Scan for the cell matching the given text and deliver its (X, Y) coordinate at center. 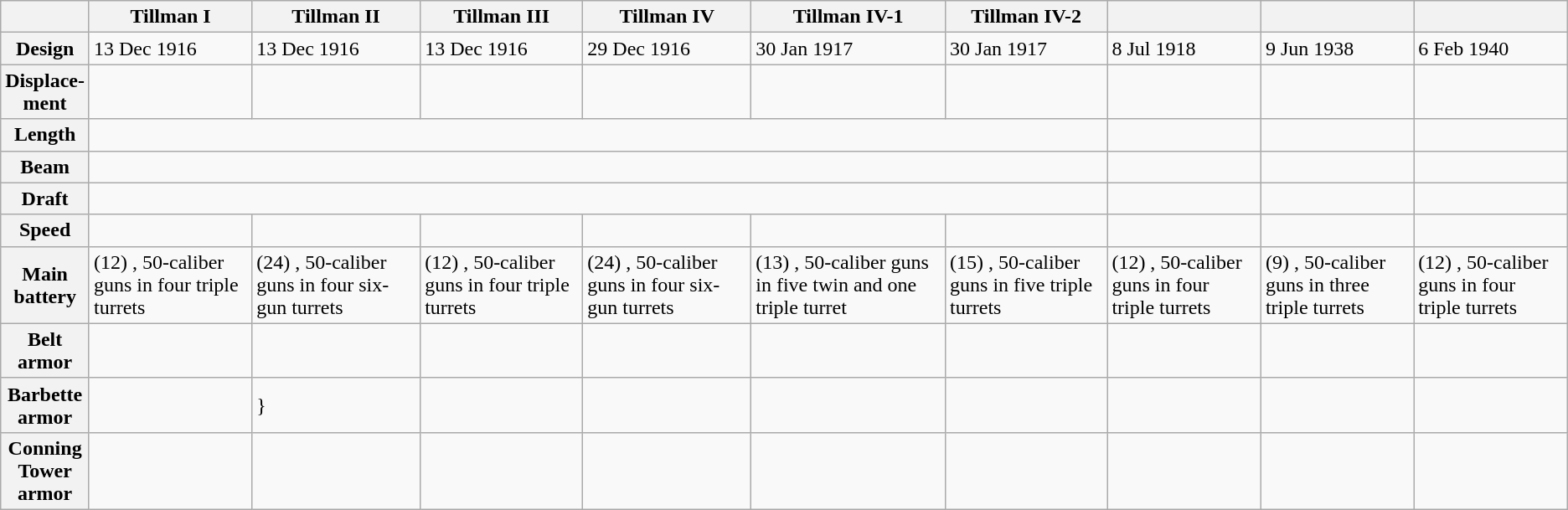
(15) , 50-caliber guns in five triple turrets (1027, 285)
Beltarmor (45, 350)
Beam (45, 167)
(13) , 50-caliber guns in five twin and one triple turret (848, 285)
Design (45, 49)
6 Feb 1940 (1491, 49)
Tillman IV (667, 17)
29 Dec 1916 (667, 49)
} (337, 405)
Tillman III (502, 17)
Barbettearmor (45, 405)
Mainbattery (45, 285)
9 Jun 1938 (1337, 49)
Tillman I (170, 17)
Speed (45, 230)
Displace-ment (45, 92)
Tillman II (337, 17)
Draft (45, 198)
Length (45, 135)
8 Jul 1918 (1184, 49)
(9) , 50-caliber guns in three triple turrets (1337, 285)
Tillman IV-2 (1027, 17)
ConningTowerarmor (45, 471)
Tillman IV-1 (848, 17)
